Provide the [X, Y] coordinate of the cell's center where the given text is located.  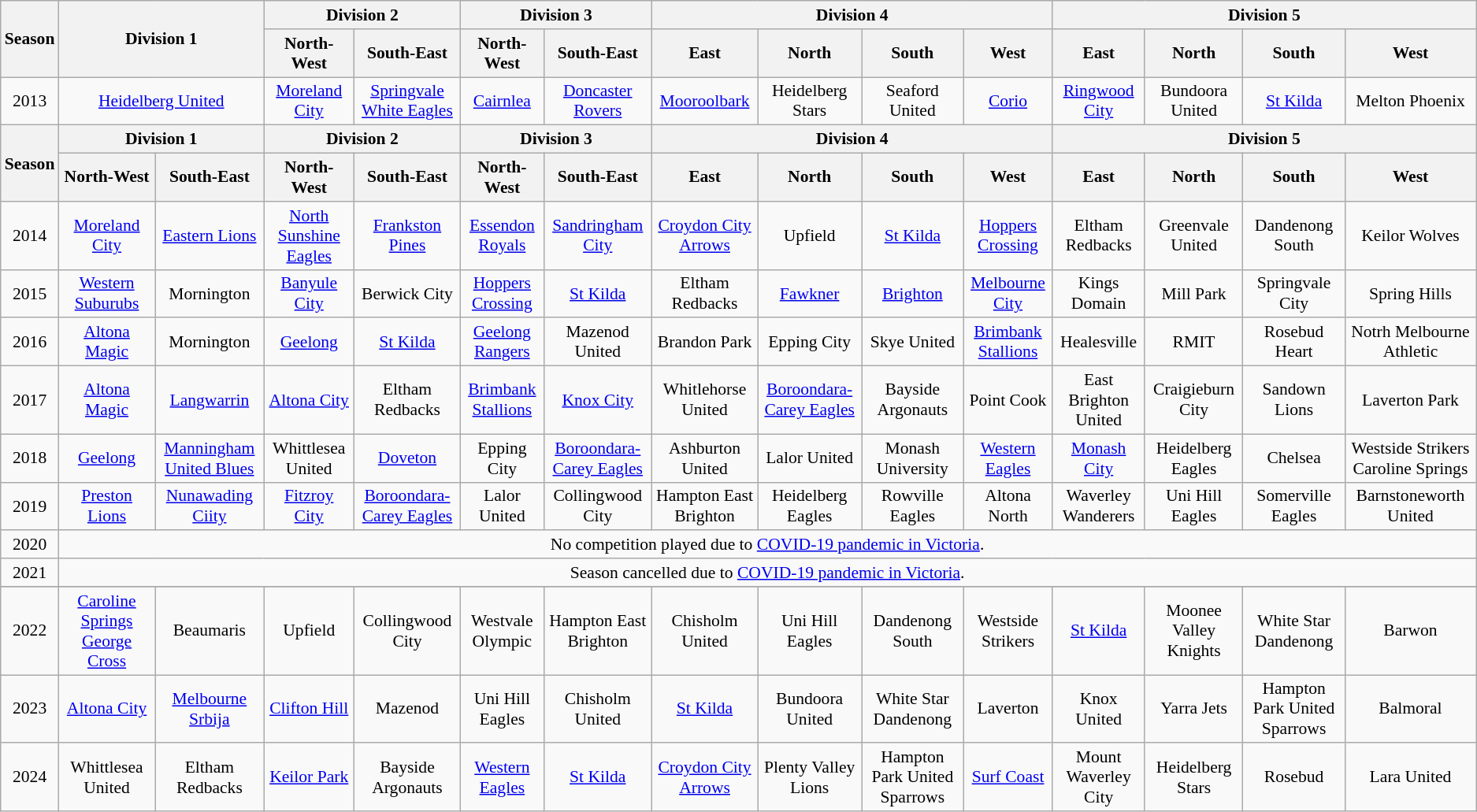
2017 [30, 400]
Kings Domain [1098, 293]
Mill Park [1194, 293]
Mazenod United [597, 342]
2015 [30, 293]
Chelsea [1293, 458]
Lara United [1410, 778]
Melton Phoenix [1410, 101]
Western Suburubs [106, 293]
Sandringham City [597, 236]
Laverton [1008, 709]
Berwick City [406, 293]
Westside Strikers [1008, 631]
Yarra Jets [1194, 709]
Heidelberg United [161, 101]
Frankston Pines [406, 236]
Nunawading Ciity [210, 506]
Corio [1008, 101]
Springvale White Eagles [406, 101]
2016 [30, 342]
2020 [30, 545]
2014 [30, 236]
Sandown Lions [1293, 400]
Skye United [912, 342]
Preston Lions [106, 506]
Knox United [1098, 709]
2021 [30, 573]
Monash City [1098, 458]
Geelong Rangers [503, 342]
Clifton Hill [309, 709]
Mount Waverley City [1098, 778]
Langwarrin [210, 400]
No competition played due to COVID-19 pandemic in Victoria. [767, 545]
North Sunshine Eagles [309, 236]
Surf Coast [1008, 778]
Melbourne Srbija [210, 709]
Greenvale United [1194, 236]
Doncaster Rovers [597, 101]
Beaumaris [210, 631]
Altona North [1008, 506]
Banyule City [309, 293]
Laverton Park [1410, 400]
Rosebud Heart [1293, 342]
2024 [30, 778]
Doveton [406, 458]
Whitlehorse United [704, 400]
Healesville [1098, 342]
2013 [30, 101]
Spring Hills [1410, 293]
Brandon Park [704, 342]
Springvale City [1293, 293]
Keilor Wolves [1410, 236]
Rowville Eagles [912, 506]
Manningham United Blues [210, 458]
Melbourne City [1008, 293]
2019 [30, 506]
Season cancelled due to COVID-19 pandemic in Victoria. [767, 573]
Eastern Lions [210, 236]
East Brighton United [1098, 400]
Barnstoneworth United [1410, 506]
Fawkner [810, 293]
Fitzroy City [309, 506]
2018 [30, 458]
Westside Strikers Caroline Springs [1410, 458]
Essendon Royals [503, 236]
Notrh Melbourne Athletic [1410, 342]
Somerville Eagles [1293, 506]
Rosebud [1293, 778]
Cairnlea [503, 101]
Ringwood City [1098, 101]
Ashburton United [704, 458]
Keilor Park [309, 778]
2023 [30, 709]
Craigieburn City [1194, 400]
Balmoral [1410, 709]
Point Cook [1008, 400]
Moonee Valley Knights [1194, 631]
Caroline Springs George Cross [106, 631]
Plenty Valley Lions [810, 778]
Brighton [912, 293]
Monash University [912, 458]
Mooroolbark [704, 101]
RMIT [1194, 342]
2022 [30, 631]
Waverley Wanderers [1098, 506]
Knox City [597, 400]
Mazenod [406, 709]
Seaford United [912, 101]
Westvale Olympic [503, 631]
Barwon [1410, 631]
